Determine the [X, Y] coordinate at the center of the cell enclosing the given text.  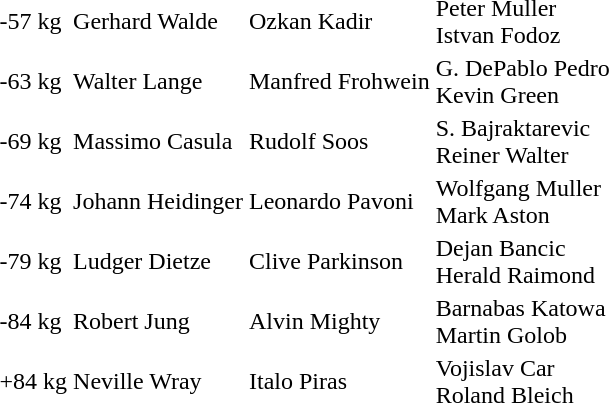
Clive Parkinson [340, 262]
Alvin Mighty [340, 322]
Massimo Casula [158, 142]
Walter Lange [158, 82]
Manfred Frohwein [340, 82]
Leonardo Pavoni [340, 202]
Robert Jung [158, 322]
Ludger Dietze [158, 262]
Rudolf Soos [340, 142]
Johann Heidinger [158, 202]
